Identify which cell holds the provided text, then report its (x, y) central coordinate. 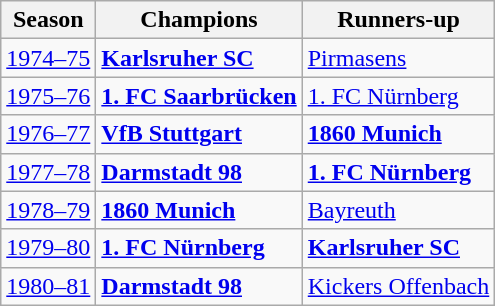
VfB Stuttgart (199, 134)
1979–80 (48, 248)
1977–78 (48, 172)
Bayreuth (398, 210)
1976–77 (48, 134)
1980–81 (48, 286)
Season (48, 20)
1975–76 (48, 96)
Runners-up (398, 20)
Champions (199, 20)
1974–75 (48, 58)
1. FC Saarbrücken (199, 96)
Pirmasens (398, 58)
1978–79 (48, 210)
Kickers Offenbach (398, 286)
